Scan for the cell matching the given text and deliver its [x, y] coordinate at center. 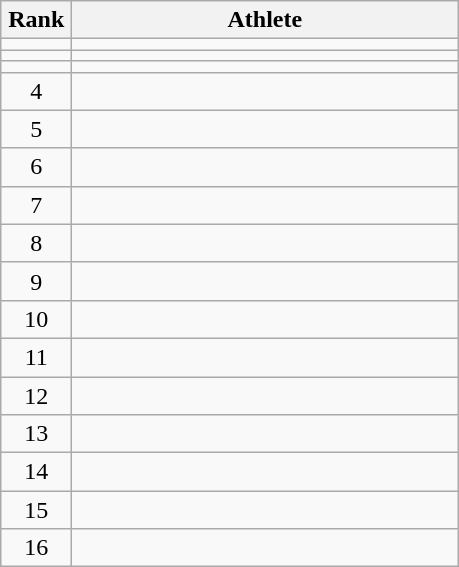
10 [36, 319]
15 [36, 510]
4 [36, 91]
13 [36, 434]
12 [36, 395]
5 [36, 129]
11 [36, 357]
8 [36, 243]
Athlete [265, 20]
14 [36, 472]
6 [36, 167]
9 [36, 281]
16 [36, 548]
Rank [36, 20]
7 [36, 205]
